Search for the cell housing the specified text and yield its (x, y) center coordinate. 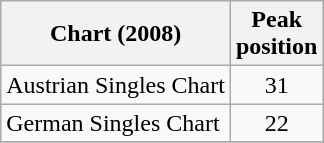
22 (276, 123)
Peakposition (276, 34)
German Singles Chart (116, 123)
Chart (2008) (116, 34)
Austrian Singles Chart (116, 85)
31 (276, 85)
